Extract the (x, y) coordinate from the center of the cell holding the provided text.  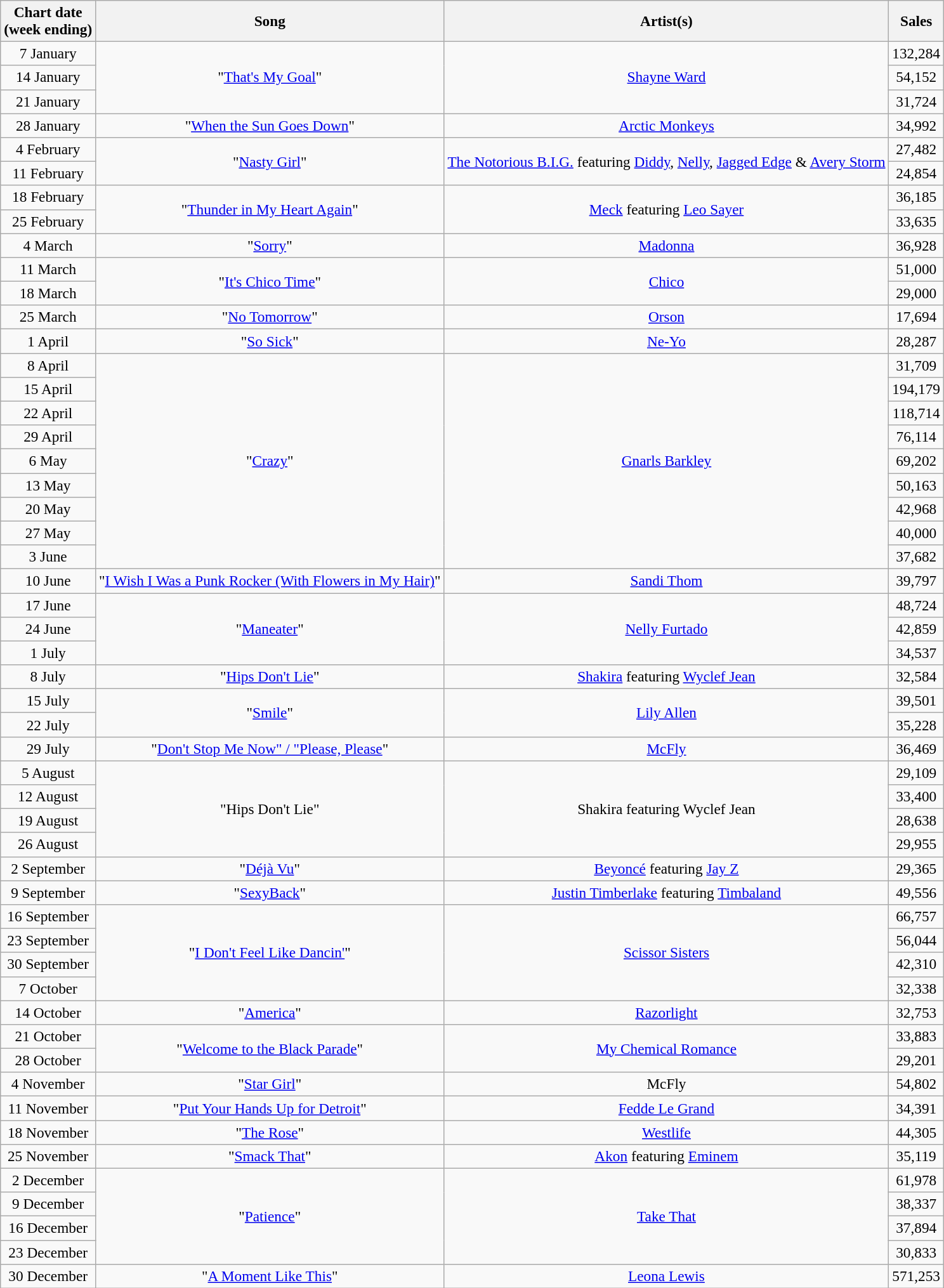
Razorlight (666, 1012)
"Star Girl" (270, 1084)
Scissor Sisters (666, 952)
14 January (48, 77)
Gnarls Barkley (666, 461)
29,365 (916, 869)
44,305 (916, 1132)
"I Don't Feel Like Dancin'" (270, 952)
My Chemical Romance (666, 1048)
36,469 (916, 749)
34,537 (916, 653)
Justin Timberlake featuring Timbaland (666, 892)
50,163 (916, 485)
"America" (270, 1012)
"The Rose" (270, 1132)
8 July (48, 676)
194,179 (916, 389)
17,694 (916, 317)
42,859 (916, 629)
28,287 (916, 341)
15 July (48, 700)
16 September (48, 916)
10 June (48, 581)
23 September (48, 940)
4 February (48, 149)
15 April (48, 389)
29,000 (916, 293)
Sandi Thom (666, 581)
34,992 (916, 125)
20 May (48, 509)
Madonna (666, 245)
30,833 (916, 1252)
"Nasty Girl" (270, 161)
"SexyBack" (270, 892)
31,724 (916, 102)
Chart date(week ending) (48, 20)
Fedde Le Grand (666, 1108)
Sales (916, 20)
54,802 (916, 1084)
5 August (48, 772)
4 November (48, 1084)
69,202 (916, 461)
18 February (48, 197)
"A Moment Like This" (270, 1276)
Beyoncé featuring Jay Z (666, 869)
Shayne Ward (666, 77)
"Welcome to the Black Parade" (270, 1048)
"Smack That" (270, 1156)
21 October (48, 1036)
1 April (48, 341)
35,228 (916, 725)
7 October (48, 989)
2 September (48, 869)
Lily Allen (666, 713)
Arctic Monkeys (666, 125)
29,955 (916, 844)
19 August (48, 820)
"Maneater" (270, 628)
Artist(s) (666, 20)
11 March (48, 269)
22 April (48, 413)
"Crazy" (270, 461)
Chico (666, 281)
Nelly Furtado (666, 628)
27,482 (916, 149)
Westlife (666, 1132)
"It's Chico Time" (270, 281)
37,682 (916, 556)
Song (270, 20)
11 February (48, 173)
27 May (48, 533)
16 December (48, 1228)
Take That (666, 1216)
22 July (48, 725)
12 August (48, 796)
118,714 (916, 413)
29 April (48, 437)
32,753 (916, 1012)
28 January (48, 125)
17 June (48, 605)
"Smile" (270, 713)
21 January (48, 102)
29 July (48, 749)
6 May (48, 461)
34,391 (916, 1108)
42,968 (916, 509)
24 June (48, 629)
"Sorry" (270, 245)
18 November (48, 1132)
132,284 (916, 53)
11 November (48, 1108)
30 September (48, 964)
32,338 (916, 989)
42,310 (916, 964)
Meck featuring Leo Sayer (666, 209)
"That's My Goal" (270, 77)
29,109 (916, 772)
33,400 (916, 796)
28 October (48, 1060)
25 February (48, 221)
39,501 (916, 700)
8 April (48, 365)
32,584 (916, 676)
35,119 (916, 1156)
571,253 (916, 1276)
25 March (48, 317)
"Don't Stop Me Now" / "Please, Please" (270, 749)
33,635 (916, 221)
40,000 (916, 533)
49,556 (916, 892)
"Déjà Vu" (270, 869)
13 May (48, 485)
Akon featuring Eminem (666, 1156)
31,709 (916, 365)
36,928 (916, 245)
"I Wish I Was a Punk Rocker (With Flowers in My Hair)" (270, 581)
51,000 (916, 269)
23 December (48, 1252)
"Put Your Hands Up for Detroit" (270, 1108)
"Thunder in My Heart Again" (270, 209)
28,638 (916, 820)
3 June (48, 556)
"Patience" (270, 1216)
56,044 (916, 940)
4 March (48, 245)
9 December (48, 1204)
66,757 (916, 916)
29,201 (916, 1060)
30 December (48, 1276)
24,854 (916, 173)
"When the Sun Goes Down" (270, 125)
9 September (48, 892)
25 November (48, 1156)
33,883 (916, 1036)
14 October (48, 1012)
7 January (48, 53)
2 December (48, 1180)
76,114 (916, 437)
61,978 (916, 1180)
36,185 (916, 197)
38,337 (916, 1204)
48,724 (916, 605)
Leona Lewis (666, 1276)
The Notorious B.I.G. featuring Diddy, Nelly, Jagged Edge & Avery Storm (666, 161)
37,894 (916, 1228)
"So Sick" (270, 341)
1 July (48, 653)
26 August (48, 844)
"No Tomorrow" (270, 317)
39,797 (916, 581)
18 March (48, 293)
Ne-Yo (666, 341)
54,152 (916, 77)
Orson (666, 317)
